Search for the cell housing the specified text and yield its (X, Y) center coordinate. 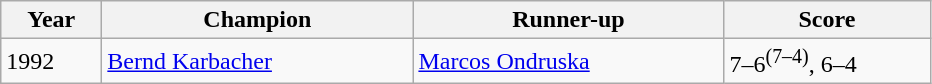
Bernd Karbacher (258, 62)
Marcos Ondruska (568, 62)
1992 (52, 62)
Runner-up (568, 20)
Year (52, 20)
Champion (258, 20)
7–6(7–4), 6–4 (827, 62)
Score (827, 20)
